From the cell containing the given text, extract its center point as [X, Y] coordinate. 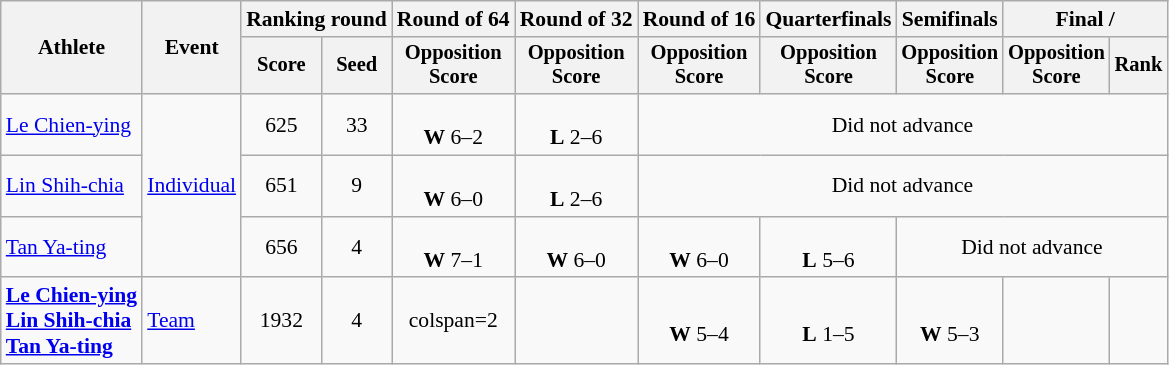
625 [282, 124]
Event [192, 48]
9 [357, 186]
Final / [1085, 19]
Round of 64 [454, 19]
656 [282, 248]
Score [282, 66]
Athlete [72, 48]
L 5–6 [828, 248]
Tan Ya-ting [72, 248]
Rank [1139, 66]
Individual [192, 186]
Le Chien-yingLin Shih-chiaTan Ya-ting [72, 322]
W 7–1 [454, 248]
Le Chien-ying [72, 124]
33 [357, 124]
Ranking round [316, 19]
1932 [282, 322]
Lin Shih-chia [72, 186]
W 5–4 [700, 322]
Semifinals [950, 19]
Round of 16 [700, 19]
Team [192, 322]
651 [282, 186]
colspan=2 [454, 322]
W 6–2 [454, 124]
Round of 32 [576, 19]
Seed [357, 66]
Quarterfinals [828, 19]
W 5–3 [950, 322]
L 1–5 [828, 322]
